Output the [x, y] coordinate of the center of the cell containing the given text.  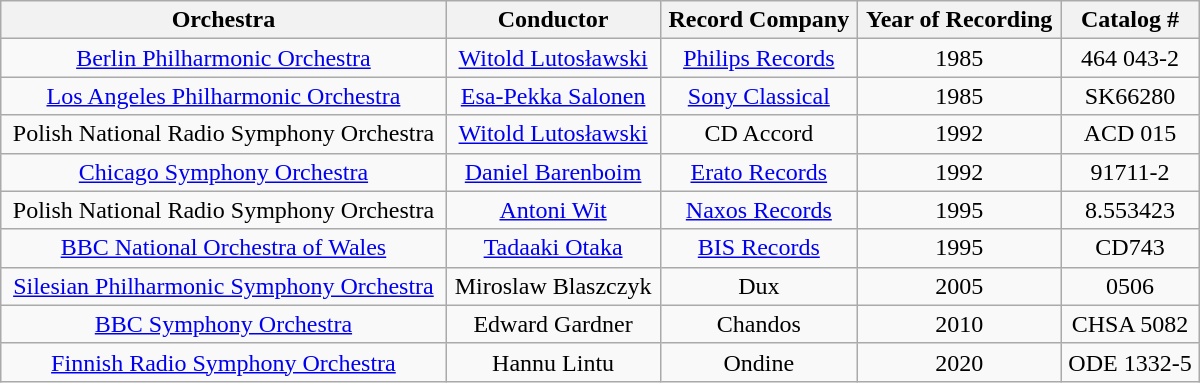
Philips Records [758, 58]
Finnish Radio Symphony Orchestra [224, 362]
Hannu Lintu [553, 362]
Naxos Records [758, 210]
464 043-2 [1130, 58]
Daniel Barenboim [553, 172]
Conductor [553, 20]
Antoni Wit [553, 210]
Esa-Pekka Salonen [553, 96]
Chicago Symphony Orchestra [224, 172]
CD Accord [758, 134]
Erato Records [758, 172]
Sony Classical [758, 96]
8.553423 [1130, 210]
Ondine [758, 362]
Berlin Philharmonic Orchestra [224, 58]
CD743 [1130, 248]
BBC Symphony Orchestra [224, 324]
91711-2 [1130, 172]
2010 [960, 324]
Tadaaki Otaka [553, 248]
ODE 1332-5 [1130, 362]
CHSA 5082 [1130, 324]
Edward Gardner [553, 324]
2020 [960, 362]
BIS Records [758, 248]
BBC National Orchestra of Wales [224, 248]
Miroslaw Blaszczyk [553, 286]
Chandos [758, 324]
Orchestra [224, 20]
SK66280 [1130, 96]
2005 [960, 286]
Dux [758, 286]
Year of Recording [960, 20]
ACD 015 [1130, 134]
Catalog # [1130, 20]
0506 [1130, 286]
Record Company [758, 20]
Los Angeles Philharmonic Orchestra [224, 96]
Silesian Philharmonic Symphony Orchestra [224, 286]
